Identify which cell holds the provided text, then report its (X, Y) central coordinate. 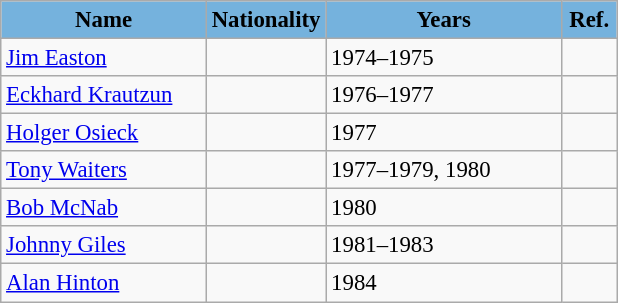
Holger Osieck (104, 133)
Bob McNab (104, 208)
Tony Waiters (104, 170)
Years (444, 20)
Ref. (589, 20)
1976–1977 (444, 95)
1984 (444, 283)
Nationality (266, 20)
1981–1983 (444, 245)
Name (104, 20)
1974–1975 (444, 58)
Jim Easton (104, 58)
1980 (444, 208)
1977 (444, 133)
Johnny Giles (104, 245)
Eckhard Krautzun (104, 95)
1977–1979, 1980 (444, 170)
Alan Hinton (104, 283)
